Find where the given text appears and provide that cell's center as [x, y] coordinate. 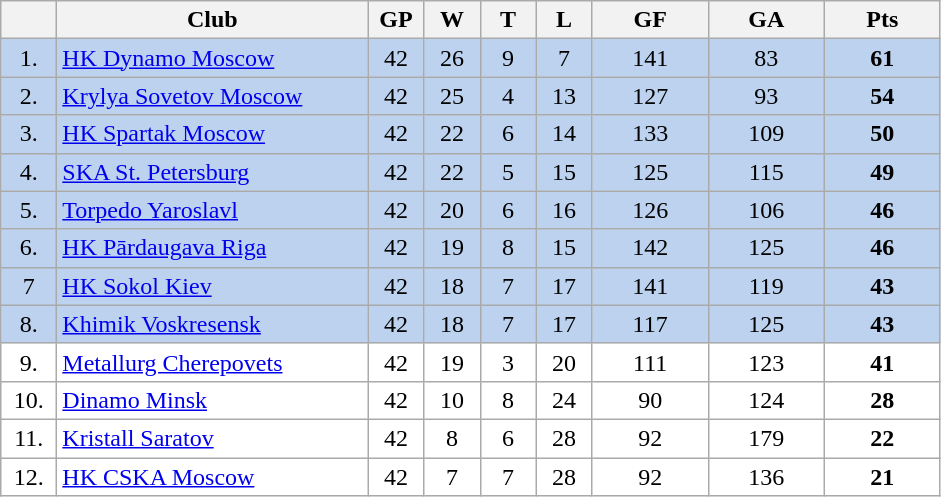
93 [766, 96]
61 [882, 58]
12. [29, 477]
2. [29, 96]
115 [766, 172]
8. [29, 324]
9. [29, 362]
1. [29, 58]
54 [882, 96]
14 [564, 134]
24 [564, 400]
133 [650, 134]
4. [29, 172]
HK Spartak Moscow [212, 134]
HK Sokol Kiev [212, 286]
49 [882, 172]
Metallurg Cherepovets [212, 362]
Pts [882, 20]
Club [212, 20]
106 [766, 210]
109 [766, 134]
21 [882, 477]
4 [508, 96]
HK Dynamo Moscow [212, 58]
179 [766, 438]
10. [29, 400]
26 [452, 58]
SKA St. Petersburg [212, 172]
GP [396, 20]
136 [766, 477]
9 [508, 58]
41 [882, 362]
119 [766, 286]
117 [650, 324]
11. [29, 438]
GA [766, 20]
127 [650, 96]
5. [29, 210]
123 [766, 362]
126 [650, 210]
L [564, 20]
25 [452, 96]
3 [508, 362]
Kristall Saratov [212, 438]
T [508, 20]
124 [766, 400]
10 [452, 400]
Torpedo Yaroslavl [212, 210]
50 [882, 134]
90 [650, 400]
3. [29, 134]
Krylya Sovetov Moscow [212, 96]
111 [650, 362]
HK Pārdaugava Riga [212, 248]
5 [508, 172]
W [452, 20]
Khimik Voskresensk [212, 324]
GF [650, 20]
142 [650, 248]
83 [766, 58]
HK CSKA Moscow [212, 477]
16 [564, 210]
6. [29, 248]
13 [564, 96]
Dinamo Minsk [212, 400]
